Capture the cell that displays the provided text and extract its [x, y] central coordinate. 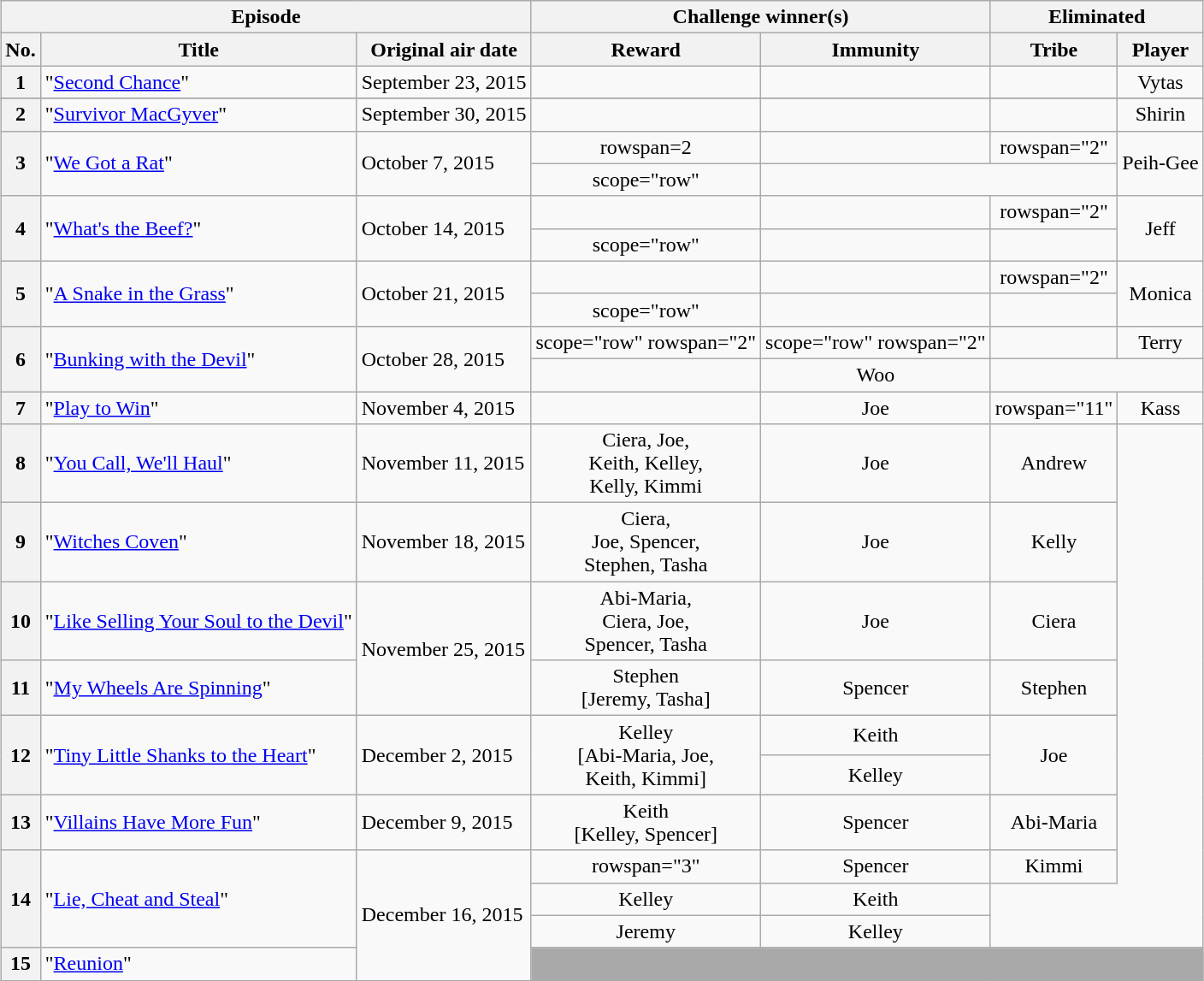
September 30, 2015 [444, 115]
Tribe [1053, 50]
7 [21, 408]
December 2, 2015 [444, 755]
Stephen[Jeremy, Tasha] [646, 688]
"Like Selling Your Soul to the Devil" [198, 621]
"Bunking with the Devil" [198, 358]
6 [21, 358]
Player [1160, 50]
2 [21, 115]
November 11, 2015 [444, 464]
"Villains Have More Fun" [198, 823]
12 [21, 755]
Abi-Maria,Ciera, Joe,Spencer, Tasha [646, 621]
October 21, 2015 [444, 293]
13 [21, 823]
"Reunion" [198, 964]
Terry [1160, 342]
Kelly [1053, 542]
rowspan=2 [646, 147]
10 [21, 621]
"My Wheels Are Spinning" [198, 688]
rowspan="11" [1053, 408]
Jeremy [646, 931]
Vytas [1160, 82]
8 [21, 464]
November 4, 2015 [444, 408]
October 28, 2015 [444, 358]
Challenge winner(s) [761, 17]
"A Snake in the Grass" [198, 293]
September 23, 2015 [444, 82]
Episode [266, 17]
1 [21, 82]
October 14, 2015 [444, 228]
Keith[Kelley, Spencer] [646, 823]
"What's the Beef?" [198, 228]
11 [21, 688]
"Survivor MacGyver" [198, 115]
9 [21, 542]
Kass [1160, 408]
"Tiny Little Shanks to the Heart" [198, 755]
Monica [1160, 293]
November 25, 2015 [444, 648]
Ciera,Joe, Spencer,Stephen, Tasha [646, 542]
Ciera, Joe,Keith, Kelley,Kelly, Kimmi [646, 464]
14 [21, 899]
Eliminated [1096, 17]
Stephen [1053, 688]
Peih-Gee [1160, 163]
15 [21, 964]
"Witches Coven" [198, 542]
5 [21, 293]
No. [21, 50]
"Play to Win" [198, 408]
Kimmi [1053, 866]
October 7, 2015 [444, 163]
Immunity [876, 50]
3 [21, 163]
Title [198, 50]
Jeff [1160, 228]
4 [21, 228]
December 16, 2015 [444, 915]
"Second Chance" [198, 82]
rowspan="3" [646, 866]
Original air date [444, 50]
Woo [876, 375]
December 9, 2015 [444, 823]
Ciera [1053, 621]
Shirin [1160, 115]
Andrew [1053, 464]
Reward [646, 50]
"You Call, We'll Haul" [198, 464]
November 18, 2015 [444, 542]
Kelley[Abi-Maria, Joe,Keith, Kimmi] [646, 755]
Abi-Maria [1053, 823]
"Lie, Cheat and Steal" [198, 899]
"We Got a Rat" [198, 163]
